From the cell containing the given text, extract its center point as (X, Y) coordinate. 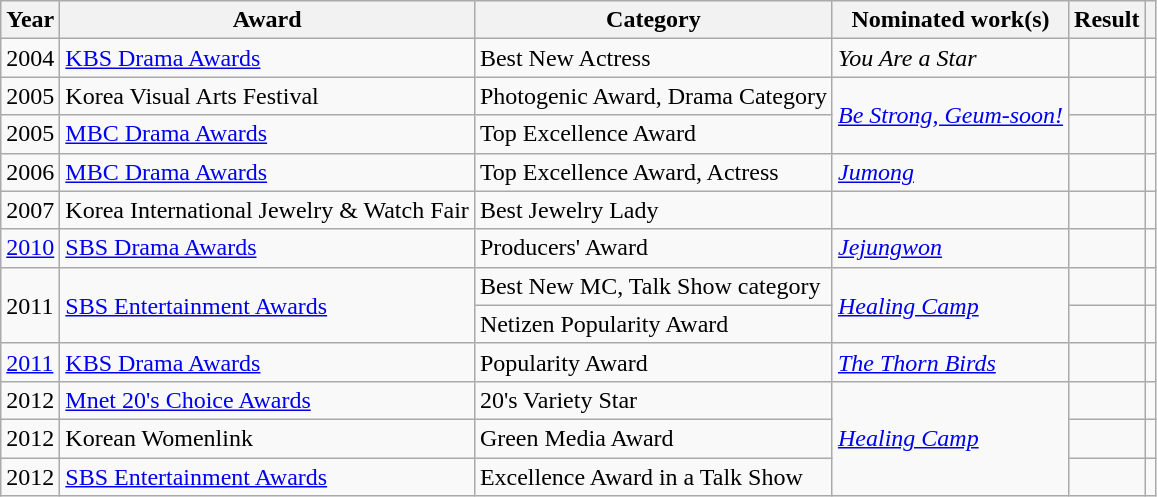
Nominated work(s) (950, 20)
Korea International Jewelry & Watch Fair (268, 210)
SBS Drama Awards (268, 248)
20's Variety Star (653, 400)
Be Strong, Geum-soon! (950, 115)
You Are a Star (950, 58)
2010 (30, 248)
Netizen Popularity Award (653, 324)
Top Excellence Award, Actress (653, 172)
Result (1107, 20)
Best Jewelry Lady (653, 210)
Top Excellence Award (653, 134)
Year (30, 20)
Award (268, 20)
Best New MC, Talk Show category (653, 286)
Green Media Award (653, 438)
Mnet 20's Choice Awards (268, 400)
Producers' Award (653, 248)
Best New Actress (653, 58)
Category (653, 20)
2006 (30, 172)
Popularity Award (653, 362)
2004 (30, 58)
2007 (30, 210)
Korea Visual Arts Festival (268, 96)
Excellence Award in a Talk Show (653, 477)
Jejungwon (950, 248)
The Thorn Birds (950, 362)
Photogenic Award, Drama Category (653, 96)
Jumong (950, 172)
Korean Womenlink (268, 438)
